Provide the [x, y] coordinate of the cell's center where the given text is located.  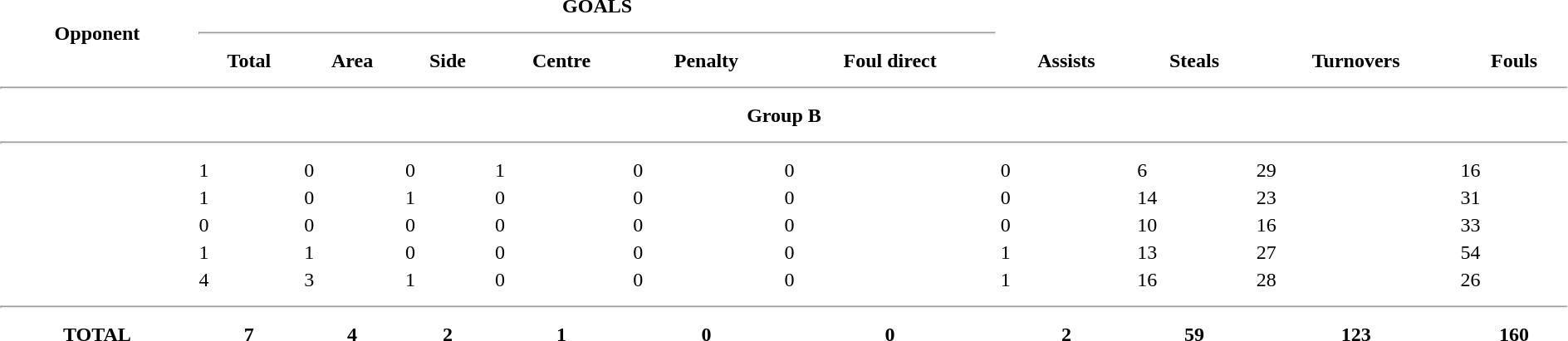
27 [1355, 252]
Total [249, 61]
Foul direct [890, 61]
13 [1194, 252]
Penalty [706, 61]
Area [352, 61]
28 [1355, 280]
4 [249, 280]
Centre [561, 61]
14 [1194, 197]
3 [352, 280]
23 [1355, 197]
Side [447, 61]
10 [1194, 225]
6 [1194, 170]
29 [1355, 170]
